Search for the cell housing the specified text and yield its [x, y] center coordinate. 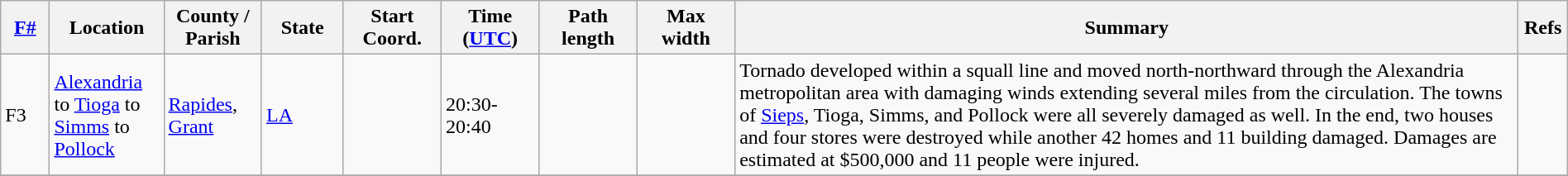
Path length [588, 28]
LA [303, 115]
Max width [686, 28]
Location [107, 28]
Rapides, Grant [213, 115]
F# [25, 28]
County / Parish [213, 28]
20:30-20:40 [490, 115]
Summary [1126, 28]
Time (UTC) [490, 28]
F3 [25, 115]
State [303, 28]
Refs [1543, 28]
Alexandria to Tioga to Simms to Pollock [107, 115]
Start Coord. [392, 28]
